Extract the [x, y] coordinate from the center of the cell holding the provided text.  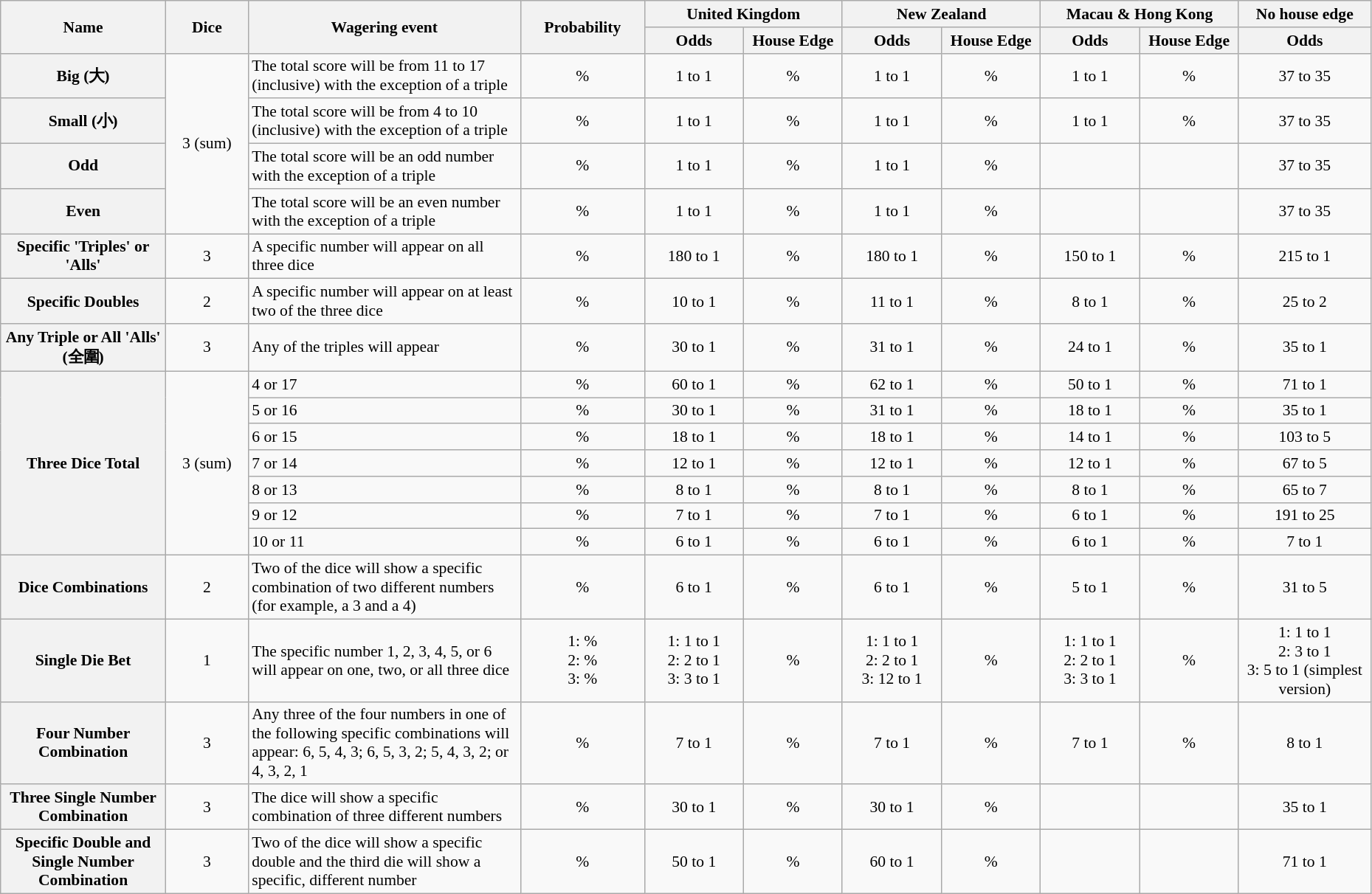
5 or 16 [384, 411]
31 to 5 [1305, 587]
1: 1 to 12: 3 to 13: 5 to 1 (simplest version) [1305, 660]
Two of the dice will show a specific double and the third die will show a specific, different number [384, 862]
United Kingdom [743, 14]
1: 1 to 12: 2 to 13: 12 to 1 [892, 660]
10 or 11 [384, 542]
14 to 1 [1090, 437]
Specific Doubles [83, 301]
4 or 17 [384, 384]
Odd [83, 167]
1 [207, 660]
Name [83, 27]
Three Single Number Combination [83, 807]
The total score will be an even number with the exception of a triple [384, 211]
Specific Double and Single Number Combination [83, 862]
Specific 'Triples' or 'Alls' [83, 257]
Wagering event [384, 27]
67 to 5 [1305, 463]
6 or 15 [384, 437]
24 to 1 [1090, 347]
Probability [582, 27]
Dice Combinations [83, 587]
191 to 25 [1305, 516]
25 to 2 [1305, 301]
Dice [207, 27]
A specific number will appear on all three dice [384, 257]
7 or 14 [384, 463]
1: %2: %3: % [582, 660]
Big (大) [83, 75]
New Zealand [941, 14]
8 or 13 [384, 490]
Single Die Bet [83, 660]
The specific number 1, 2, 3, 4, 5, or 6 will appear on one, two, or all three dice [384, 660]
Four Number Combination [83, 743]
The dice will show a specific combination of three different numbers [384, 807]
Two of the dice will show a specific combination of two different numbers (for example, a 3 and a 4) [384, 587]
The total score will be from 11 to 17 (inclusive) with the exception of a triple [384, 75]
Macau & Hong Kong [1140, 14]
62 to 1 [892, 384]
215 to 1 [1305, 257]
65 to 7 [1305, 490]
No house edge [1305, 14]
Any of the triples will appear [384, 347]
103 to 5 [1305, 437]
The total score will be an odd number with the exception of a triple [384, 167]
9 or 12 [384, 516]
Three Dice Total [83, 463]
5 to 1 [1090, 587]
10 to 1 [694, 301]
Any Triple or All 'Alls' (全圍) [83, 347]
11 to 1 [892, 301]
150 to 1 [1090, 257]
Small (小) [83, 121]
Any three of the four numbers in one of the following specific combinations will appear: 6, 5, 4, 3; 6, 5, 3, 2; 5, 4, 3, 2; or 4, 3, 2, 1 [384, 743]
The total score will be from 4 to 10 (inclusive) with the exception of a triple [384, 121]
Even [83, 211]
A specific number will appear on at least two of the three dice [384, 301]
